Find where the given text appears and provide that cell's center as [x, y] coordinate. 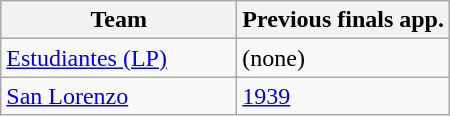
1939 [344, 96]
San Lorenzo [119, 96]
Previous finals app. [344, 20]
Estudiantes (LP) [119, 58]
Team [119, 20]
(none) [344, 58]
